For the text-containing cell, return its midpoint in [x, y] coordinate format. 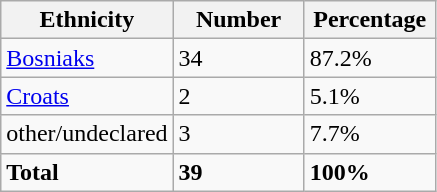
100% [370, 172]
39 [238, 172]
2 [238, 96]
Total [87, 172]
7.7% [370, 134]
5.1% [370, 96]
Ethnicity [87, 20]
Bosniaks [87, 58]
Number [238, 20]
87.2% [370, 58]
other/undeclared [87, 134]
Croats [87, 96]
3 [238, 134]
34 [238, 58]
Percentage [370, 20]
